Output the (X, Y) coordinate of the center of the cell containing the given text.  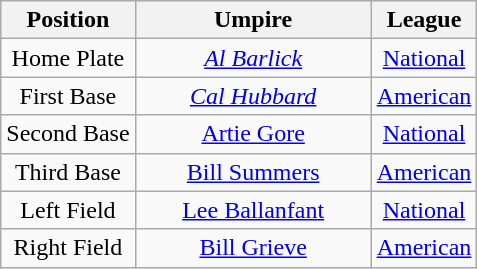
Lee Ballanfant (253, 210)
First Base (68, 96)
Right Field (68, 248)
Position (68, 20)
Al Barlick (253, 58)
Bill Grieve (253, 248)
League (424, 20)
Home Plate (68, 58)
Left Field (68, 210)
Artie Gore (253, 134)
Umpire (253, 20)
Cal Hubbard (253, 96)
Second Base (68, 134)
Bill Summers (253, 172)
Third Base (68, 172)
